Determine the (x, y) coordinate at the center of the cell enclosing the given text.  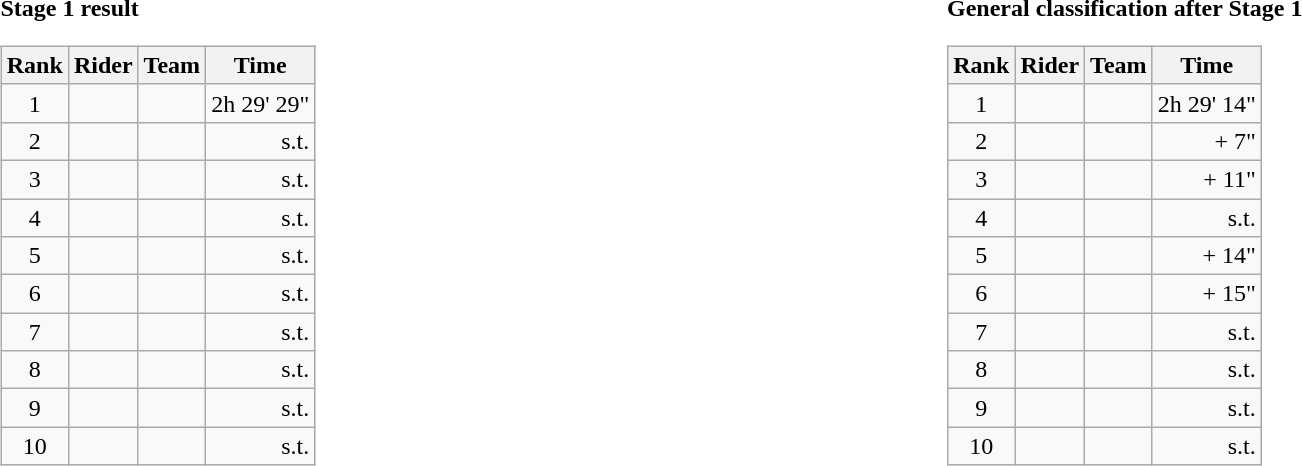
+ 11" (1206, 179)
+ 15" (1206, 294)
+ 7" (1206, 141)
2h 29' 14" (1206, 103)
2h 29' 29" (260, 103)
+ 14" (1206, 256)
